Locate the cell with the specified text and output its (X, Y) center coordinate. 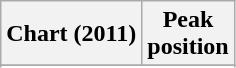
Peakposition (188, 34)
Chart (2011) (72, 34)
